Extract the [x, y] coordinate from the center of the cell holding the provided text.  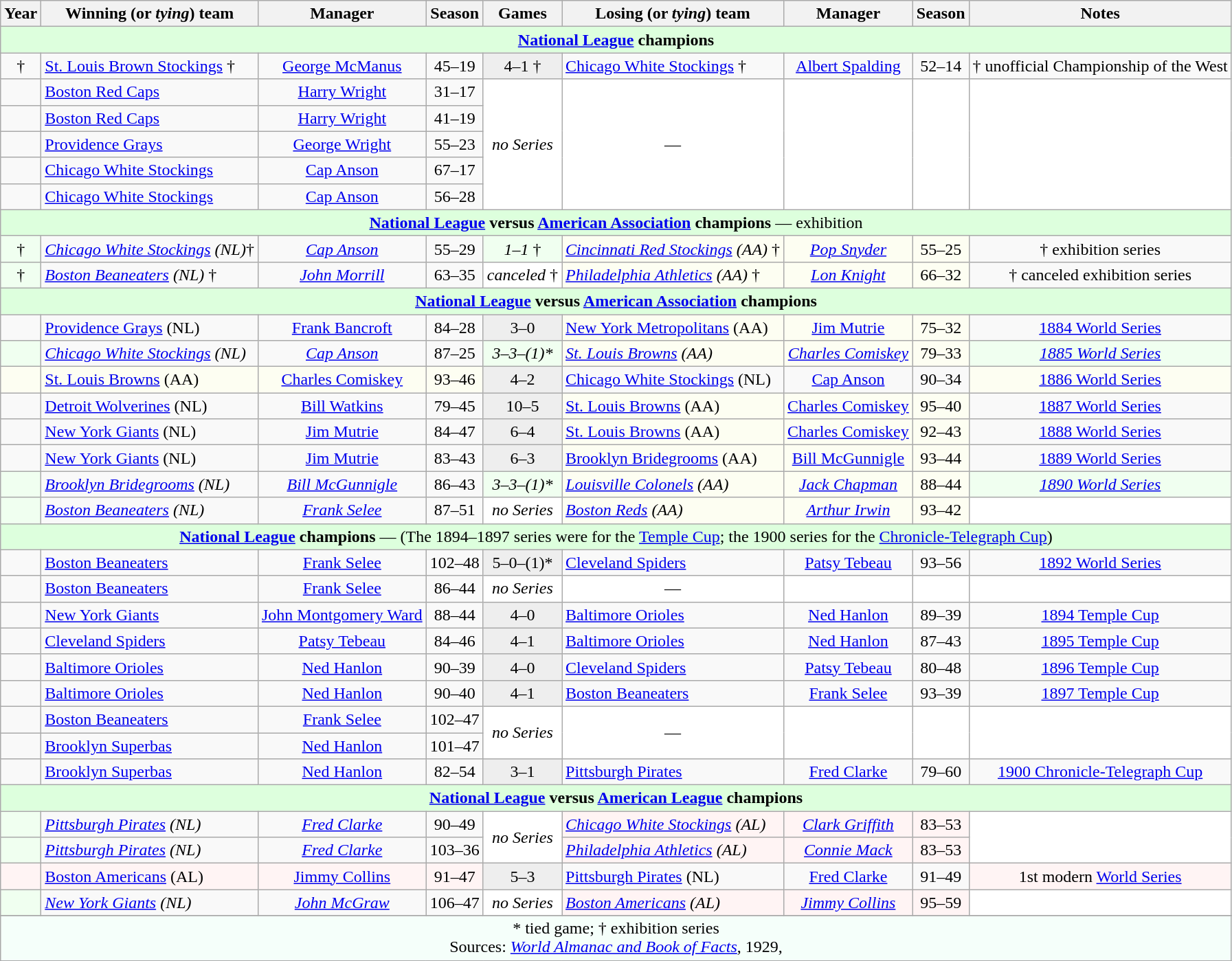
79–45 [455, 406]
Chicago White Stockings (AL) [673, 824]
93–44 [941, 458]
Philadelphia Athletics (AL) [673, 850]
National League versus American Association champions [616, 301]
George Wright [342, 144]
Year [21, 14]
Frank Bancroft [342, 328]
1887 World Series [1100, 406]
91–47 [455, 877]
Lon Knight [849, 275]
55–29 [455, 249]
87–51 [455, 510]
79–60 [941, 772]
55–25 [941, 249]
93–56 [941, 563]
87–43 [941, 641]
10–5 [522, 406]
93–46 [455, 380]
1886 World Series [1100, 380]
1895 Temple Cup [1100, 641]
80–48 [941, 667]
Losing (or tying) team [673, 14]
63–35 [455, 275]
90–40 [455, 693]
1894 Temple Cup [1100, 615]
Arthur Irwin [849, 510]
Louisville Colonels (AA) [673, 484]
National League champions — (The 1894–1897 series were for the Temple Cup; the 1900 series for the Chronicle-Telegraph Cup) [616, 536]
56–28 [455, 196]
Jack Chapman [849, 484]
1st modern World Series [1100, 877]
106–47 [455, 903]
87–25 [455, 354]
Brooklyn Bridegrooms (AA) [673, 458]
1890 World Series [1100, 484]
† unofficial Championship of the West [1100, 66]
Chicago White Stockings † [673, 66]
Providence Grays (NL) [150, 328]
John Morrill [342, 275]
National League champions [616, 40]
82–54 [455, 772]
Pittsburgh Pirates [673, 772]
Games [522, 14]
103–36 [455, 850]
6–3 [522, 458]
Brooklyn Bridegrooms (NL) [150, 484]
45–19 [455, 66]
6–4 [522, 432]
Boston Reds (AA) [673, 510]
90–39 [455, 667]
93–42 [941, 510]
Notes [1100, 14]
79–33 [941, 354]
1892 World Series [1100, 563]
89–39 [941, 615]
George McManus [342, 66]
52–14 [941, 66]
St. Louis Brown Stockings † [150, 66]
1900 Chronicle-Telegraph Cup [1100, 772]
55–23 [455, 144]
Connie Mack [849, 850]
New York Metropolitans (AA) [673, 328]
92–43 [941, 432]
Cincinnati Red Stockings (AA) † [673, 249]
Pop Snyder [849, 249]
Clark Griffith [849, 824]
4–1 † [522, 66]
84–46 [455, 641]
John McGraw [342, 903]
95–59 [941, 903]
Albert Spalding [849, 66]
John Montgomery Ward [342, 615]
90–49 [455, 824]
New York Giants [150, 615]
Winning (or tying) team [150, 14]
† exhibition series [1100, 249]
95–40 [941, 406]
Bill Watkins [342, 406]
1888 World Series [1100, 432]
* tied game; † exhibition series Sources: World Almanac and Book of Facts, 1929, [616, 938]
4–2 [522, 380]
84–47 [455, 432]
91–49 [941, 877]
National League versus American Association champions — exhibition [616, 223]
Boston Beaneaters (NL) † [150, 275]
National League versus American League champions [616, 798]
5–0–(1)* [522, 563]
41–19 [455, 118]
102–48 [455, 563]
83–43 [455, 458]
Boston Beaneaters (NL) [150, 510]
Detroit Wolverines (NL) [150, 406]
86–44 [455, 589]
102–47 [455, 719]
5–3 [522, 877]
† canceled exhibition series [1100, 275]
66–32 [941, 275]
67–17 [455, 170]
Providence Grays [150, 144]
1889 World Series [1100, 458]
Philadelphia Athletics (AA) † [673, 275]
3–0 [522, 328]
1897 Temple Cup [1100, 693]
1–1 † [522, 249]
31–17 [455, 92]
101–47 [455, 745]
1885 World Series [1100, 354]
86–43 [455, 484]
Chicago White Stockings (NL)† [150, 249]
canceled † [522, 275]
3–1 [522, 772]
93–39 [941, 693]
75–32 [941, 328]
1884 World Series [1100, 328]
90–34 [941, 380]
1896 Temple Cup [1100, 667]
84–28 [455, 328]
